Pinpoint the cell where the given text exists, returning its (x, y) midpoint coordinate. 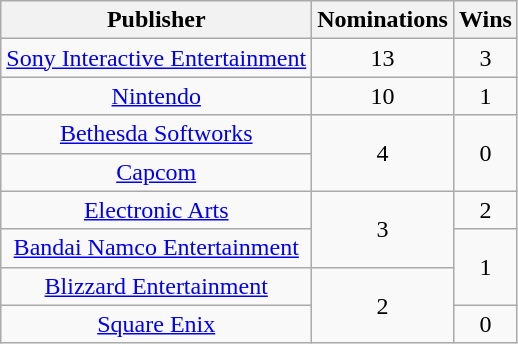
Blizzard Entertainment (156, 286)
Square Enix (156, 324)
Wins (485, 20)
Nintendo (156, 96)
Bethesda Softworks (156, 134)
13 (383, 58)
Electronic Arts (156, 210)
Sony Interactive Entertainment (156, 58)
10 (383, 96)
Capcom (156, 172)
Publisher (156, 20)
4 (383, 153)
Bandai Namco Entertainment (156, 248)
Nominations (383, 20)
